Scan for the cell matching the given text and deliver its (X, Y) coordinate at center. 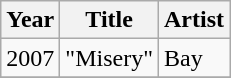
Artist (194, 20)
Title (110, 20)
"Misery" (110, 58)
2007 (30, 58)
Year (30, 20)
Bay (194, 58)
